Find where the given text appears and provide that cell's center as [x, y] coordinate. 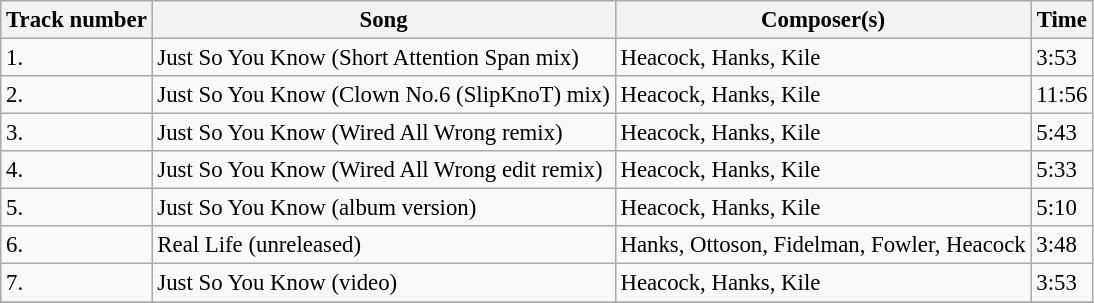
1. [76, 58]
Composer(s) [823, 20]
3:48 [1062, 245]
Just So You Know (Wired All Wrong remix) [384, 133]
5:43 [1062, 133]
2. [76, 95]
5:33 [1062, 170]
Just So You Know (Short Attention Span mix) [384, 58]
6. [76, 245]
Song [384, 20]
7. [76, 283]
4. [76, 170]
Just So You Know (Clown No.6 (SlipKnoT) mix) [384, 95]
11:56 [1062, 95]
Time [1062, 20]
5:10 [1062, 208]
3. [76, 133]
Just So You Know (Wired All Wrong edit remix) [384, 170]
Hanks, Ottoson, Fidelman, Fowler, Heacock [823, 245]
5. [76, 208]
Track number [76, 20]
Real Life (unreleased) [384, 245]
Just So You Know (video) [384, 283]
Just So You Know (album version) [384, 208]
